Determine the (x, y) coordinate at the center of the cell enclosing the given text.  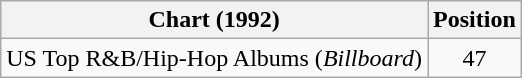
47 (475, 58)
Position (475, 20)
US Top R&B/Hip-Hop Albums (Billboard) (214, 58)
Chart (1992) (214, 20)
